Pinpoint the cell where the given text exists, returning its (x, y) midpoint coordinate. 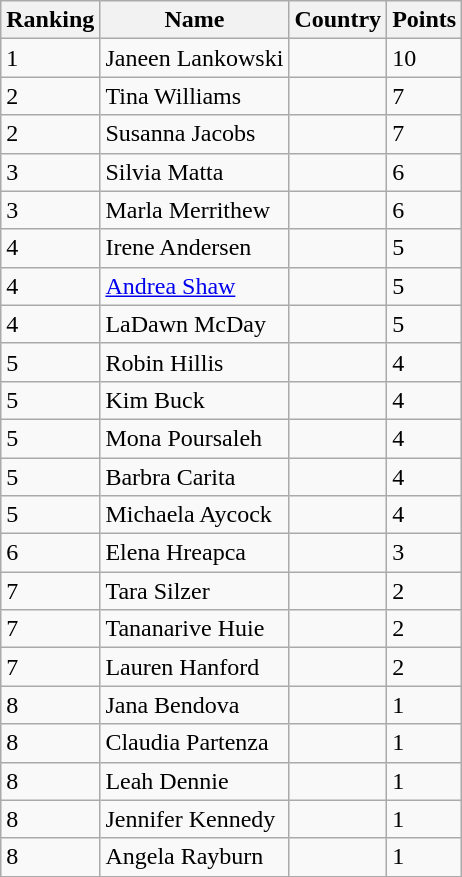
Michaela Aycock (194, 515)
Barbra Carita (194, 477)
Name (194, 20)
Kim Buck (194, 400)
Jana Bendova (194, 705)
Angela Rayburn (194, 857)
Jennifer Kennedy (194, 819)
LaDawn McDay (194, 324)
10 (424, 58)
Country (338, 20)
Susanna Jacobs (194, 134)
Tina Williams (194, 96)
Irene Andersen (194, 248)
Tara Silzer (194, 591)
Elena Hreapca (194, 553)
Leah Dennie (194, 781)
Tananarive Huie (194, 629)
Robin Hillis (194, 362)
Janeen Lankowski (194, 58)
Silvia Matta (194, 172)
Andrea Shaw (194, 286)
Ranking (50, 20)
Lauren Hanford (194, 667)
Points (424, 20)
Marla Merrithew (194, 210)
Claudia Partenza (194, 743)
Mona Poursaleh (194, 438)
